Determine the [x, y] coordinate at the center of the cell enclosing the given text.  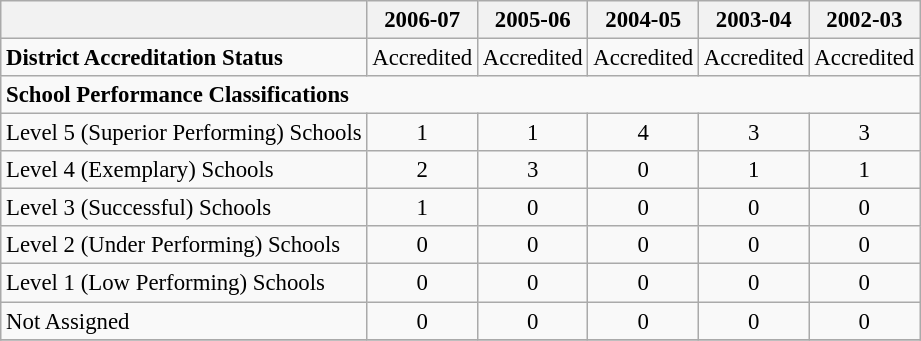
Not Assigned [184, 321]
2005-06 [532, 20]
2006-07 [422, 20]
2002-03 [864, 20]
Level 4 (Exemplary) Schools [184, 170]
2003-04 [754, 20]
2004-05 [644, 20]
District Accreditation Status [184, 58]
2 [422, 170]
4 [644, 133]
Level 2 (Under Performing) Schools [184, 245]
School Performance Classifications [460, 95]
Level 3 (Successful) Schools [184, 208]
Level 5 (Superior Performing) Schools [184, 133]
Level 1 (Low Performing) Schools [184, 283]
